Scan for the cell matching the given text and deliver its (X, Y) coordinate at center. 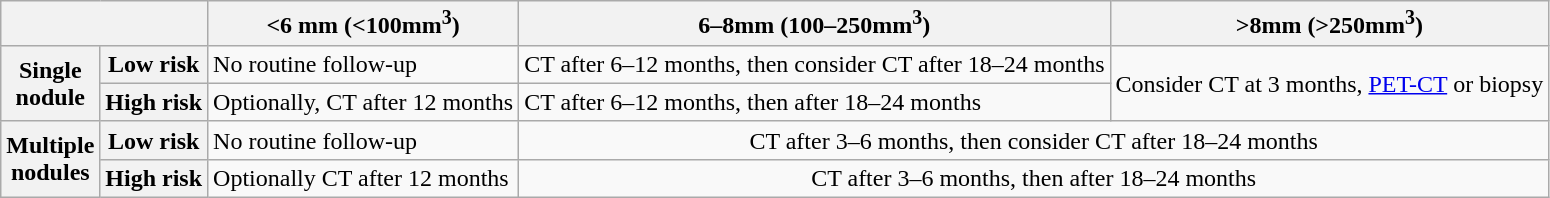
Optionally CT after 12 months (364, 178)
CT after 3–6 months, then consider CT after 18–24 months (1034, 140)
CT after 3–6 months, then after 18–24 months (1034, 178)
CT after 6–12 months, then consider CT after 18–24 months (814, 64)
Single nodule (50, 83)
<6 mm (<100mm3) (364, 24)
6–8mm (100–250mm3) (814, 24)
CT after 6–12 months, then after 18–24 months (814, 102)
Consider CT at 3 months, PET-CT or biopsy (1330, 83)
Multiple nodules (50, 159)
Optionally, CT after 12 months (364, 102)
>8mm (>250mm3) (1330, 24)
